Detect which cell encompasses the target text, then output its (X, Y) center coordinate. 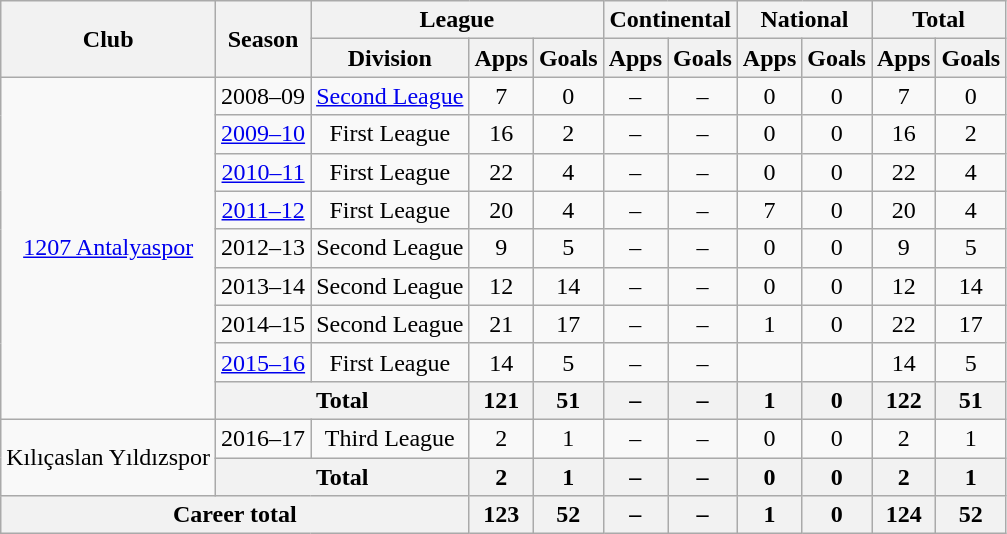
2010–11 (264, 172)
2011–12 (264, 210)
Career total (235, 515)
Division (390, 58)
2012–13 (264, 248)
2014–15 (264, 324)
21 (501, 324)
2015–16 (264, 362)
1207 Antalyaspor (108, 248)
122 (904, 400)
Season (264, 39)
121 (501, 400)
League (458, 20)
National (804, 20)
2013–14 (264, 286)
Third League (390, 438)
2009–10 (264, 134)
Kılıçaslan Yıldızspor (108, 457)
2016–17 (264, 438)
Continental (670, 20)
2008–09 (264, 96)
123 (501, 515)
124 (904, 515)
Club (108, 39)
